Output the (x, y) coordinate of the center of the cell containing the given text.  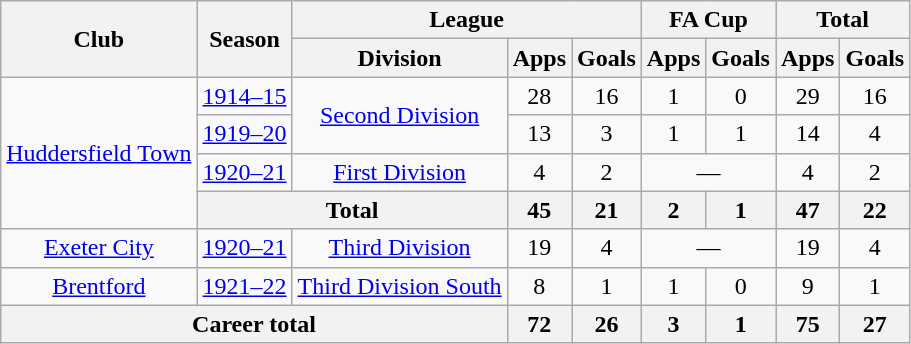
Third Division South (400, 286)
22 (875, 210)
26 (607, 324)
1921–22 (244, 286)
28 (539, 96)
47 (808, 210)
Second Division (400, 115)
Season (244, 39)
29 (808, 96)
14 (808, 134)
8 (539, 286)
27 (875, 324)
9 (808, 286)
Exeter City (99, 248)
Brentford (99, 286)
1919–20 (244, 134)
13 (539, 134)
21 (607, 210)
First Division (400, 172)
Huddersfield Town (99, 153)
72 (539, 324)
FA Cup (708, 20)
75 (808, 324)
Division (400, 58)
League (466, 20)
Club (99, 39)
Third Division (400, 248)
45 (539, 210)
1914–15 (244, 96)
Career total (254, 324)
